Extract the (X, Y) coordinate from the center of the cell holding the provided text.  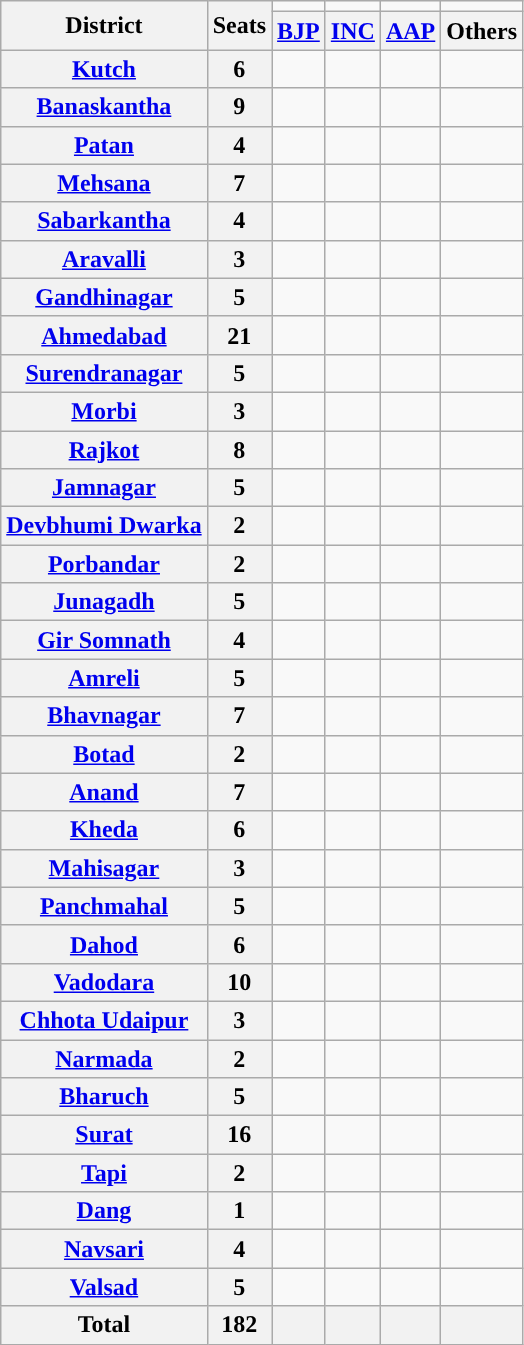
Jamnagar (104, 488)
Dang (104, 1211)
Narmada (104, 1059)
Botad (104, 754)
Mehsana (104, 183)
Rajkot (104, 449)
Banaskantha (104, 107)
Gir Somnath (104, 640)
Total (104, 1325)
Tapi (104, 1173)
Valsad (104, 1287)
21 (239, 335)
182 (239, 1325)
Dahod (104, 944)
Panchmahal (104, 906)
Surat (104, 1135)
Morbi (104, 411)
Sabarkantha (104, 221)
Others (482, 31)
AAP (410, 31)
Amreli (104, 678)
INC (352, 31)
10 (239, 982)
Junagadh (104, 602)
Surendranagar (104, 373)
9 (239, 107)
1 (239, 1211)
Vadodara (104, 982)
Ahmedabad (104, 335)
Chhota Udaipur (104, 1020)
Aravalli (104, 259)
Anand (104, 792)
Bharuch (104, 1097)
Gandhinagar (104, 297)
Mahisagar (104, 868)
Devbhumi Dwarka (104, 526)
Navsari (104, 1249)
District (104, 26)
BJP (299, 31)
Kheda (104, 830)
Kutch (104, 69)
Patan (104, 145)
Porbandar (104, 564)
Bhavnagar (104, 716)
Seats (239, 26)
8 (239, 449)
16 (239, 1135)
